Scan for the cell matching the given text and deliver its [X, Y] coordinate at center. 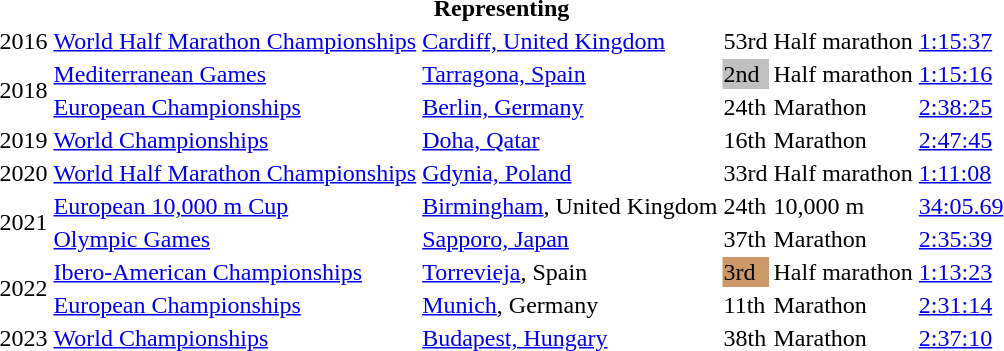
Sapporo, Japan [570, 239]
37th [746, 239]
3rd [746, 272]
Tarragona, Spain [570, 74]
Birmingham, United Kingdom [570, 206]
Olympic Games [235, 239]
53rd [746, 41]
Gdynia, Poland [570, 173]
Munich, Germany [570, 305]
Torrevieja, Spain [570, 272]
33rd [746, 173]
16th [746, 140]
European 10,000 m Cup [235, 206]
10,000 m [843, 206]
11th [746, 305]
Doha, Qatar [570, 140]
2nd [746, 74]
World Championships [235, 140]
Berlin, Germany [570, 107]
Cardiff, United Kingdom [570, 41]
Ibero-American Championships [235, 272]
Mediterranean Games [235, 74]
